Return [X, Y] of the center of cell containing provided text 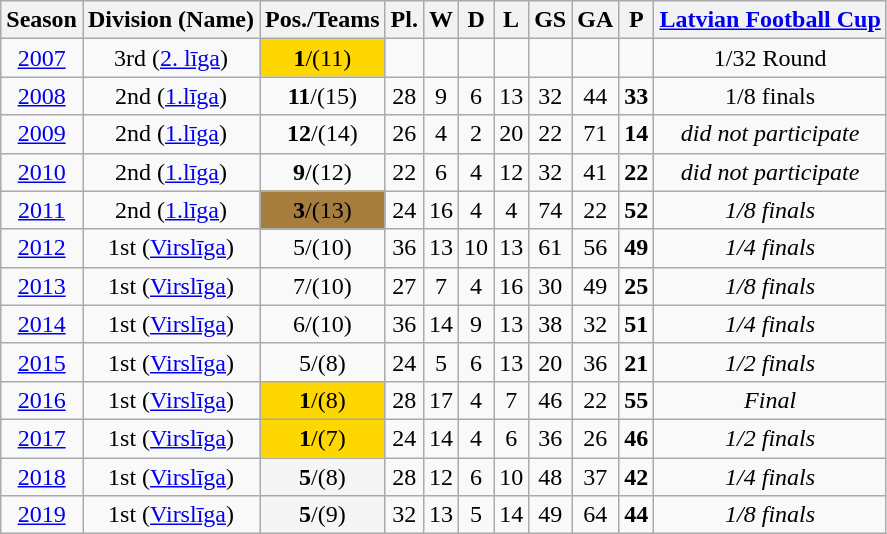
41 [596, 172]
3rd (2. līga) [170, 58]
64 [596, 515]
56 [596, 248]
Pl. [404, 20]
2017 [42, 438]
2016 [42, 400]
2012 [42, 248]
30 [550, 286]
3/(13) [323, 210]
GS [550, 20]
48 [550, 477]
12/(14) [323, 134]
55 [636, 400]
52 [636, 210]
6/(10) [323, 324]
7/(10) [323, 286]
71 [596, 134]
1/(8) [323, 400]
5/(10) [323, 248]
25 [636, 286]
W [440, 20]
1/(11) [323, 58]
L [512, 20]
Season [42, 20]
74 [550, 210]
11/(15) [323, 96]
2008 [42, 96]
D [476, 20]
Final [770, 400]
2009 [42, 134]
P [636, 20]
2007 [42, 58]
2019 [42, 515]
27 [404, 286]
2013 [42, 286]
51 [636, 324]
Latvian Football Cup [770, 20]
42 [636, 477]
2011 [42, 210]
37 [596, 477]
17 [440, 400]
2 [476, 134]
2014 [42, 324]
Pos./Teams [323, 20]
2018 [42, 477]
33 [636, 96]
5/(9) [323, 515]
2010 [42, 172]
61 [550, 248]
21 [636, 362]
38 [550, 324]
9/(12) [323, 172]
2015 [42, 362]
GA [596, 20]
1/(7) [323, 438]
Division (Name) [170, 20]
1/32 Round [770, 58]
